Find where the given text appears and provide that cell's center as [X, Y] coordinate. 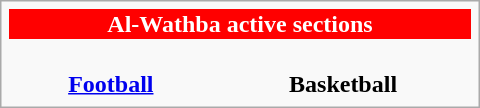
Al-Wathba active sections [240, 24]
Football [110, 70]
Basketball [342, 70]
